Find where the given text appears and provide that cell's center as [X, Y] coordinate. 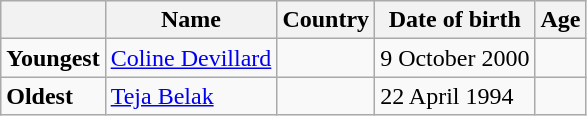
Teja Belak [191, 96]
22 April 1994 [455, 96]
Age [560, 20]
Name [191, 20]
Oldest [53, 96]
Youngest [53, 58]
Coline Devillard [191, 58]
Date of birth [455, 20]
9 October 2000 [455, 58]
Country [326, 20]
